Find where the given text appears and provide that cell's center as (x, y) coordinate. 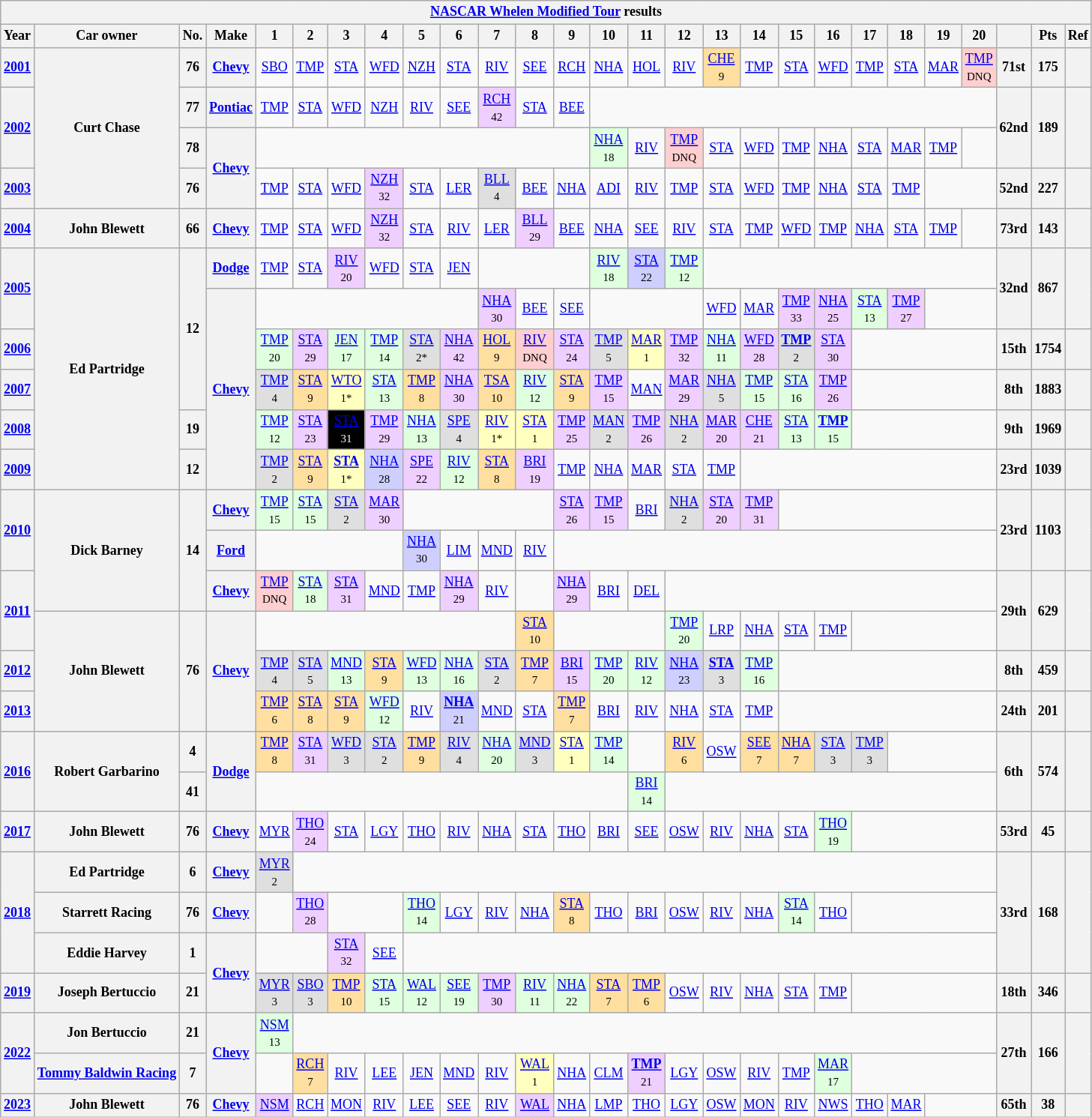
CLM (609, 1074)
WAL12 (421, 993)
RIV11 (535, 993)
166 (1048, 1053)
2006 (18, 349)
RIV1* (498, 430)
LMP (609, 1105)
2016 (18, 772)
62nd (1013, 127)
WTO1* (346, 389)
2004 (18, 229)
Pts (1048, 36)
BRI15 (572, 671)
Dick Barney (106, 550)
189 (1048, 127)
WAL (535, 1105)
SPE4 (459, 430)
TMP29 (384, 430)
DEL (646, 591)
53rd (1013, 832)
BLL29 (535, 229)
CHE21 (758, 430)
MND13 (346, 671)
TMP3 (869, 752)
1883 (1048, 389)
1754 (1048, 349)
38 (1048, 1105)
STA32 (346, 953)
346 (1048, 993)
RCH7 (310, 1074)
MAN2 (609, 430)
2022 (18, 1053)
WFD13 (421, 671)
1969 (1048, 430)
2011 (18, 610)
29th (1013, 610)
73rd (1013, 229)
227 (1048, 188)
17 (869, 36)
WFD3 (346, 752)
3 (346, 36)
NASCAR Whelen Modified Tour results (546, 12)
RIV18 (609, 268)
2 (310, 36)
THO19 (833, 832)
629 (1048, 610)
NHA18 (609, 148)
TMP31 (758, 510)
8 (535, 36)
NWS (833, 1105)
CHE9 (722, 67)
HOL (646, 67)
RIV6 (684, 752)
RCH42 (498, 108)
STA16 (796, 389)
SEE7 (758, 752)
TMP25 (572, 430)
TSA10 (498, 389)
2023 (18, 1105)
NHA11 (722, 349)
NHA25 (833, 309)
Curt Chase (106, 127)
TMP32 (684, 349)
20 (979, 36)
THO14 (421, 912)
STA23 (310, 430)
18th (1013, 993)
24th (1013, 711)
MAR1 (646, 349)
2007 (18, 389)
NHA20 (498, 752)
BLL4 (498, 188)
2003 (18, 188)
16 (833, 36)
Year (18, 36)
2001 (18, 67)
TMP27 (906, 309)
Tommy Baldwin Racing (106, 1074)
MAR17 (833, 1074)
NHA16 (459, 671)
ADI (609, 188)
STA7 (609, 993)
2009 (18, 470)
13 (722, 36)
MAR30 (384, 510)
NHA23 (684, 671)
NHA21 (459, 711)
STA14 (796, 912)
NHA13 (421, 430)
STA22 (646, 268)
MYR (274, 832)
Car owner (106, 36)
MYR2 (274, 873)
STA30 (833, 349)
Pontiac (231, 108)
27th (1013, 1053)
WFD28 (758, 349)
9 (572, 36)
10 (609, 36)
TMP33 (796, 309)
2019 (18, 993)
2008 (18, 430)
1039 (1048, 470)
2013 (18, 711)
Joseph Bertuccio (106, 993)
NHA7 (796, 752)
TMP10 (346, 993)
STA5 (310, 671)
NHA22 (572, 993)
STA2* (421, 349)
459 (1048, 671)
Ref (1079, 36)
NHA28 (384, 470)
MYR3 (274, 993)
MND3 (535, 752)
No. (192, 36)
2010 (18, 529)
2018 (18, 913)
STA29 (310, 349)
SBO (274, 67)
2002 (18, 127)
1103 (1048, 529)
TMP16 (758, 671)
THO28 (310, 912)
MAR29 (684, 389)
Jon Bertuccio (106, 1033)
52nd (1013, 188)
RIV20 (346, 268)
6th (1013, 772)
STA18 (310, 591)
STA10 (535, 630)
RIV4 (459, 752)
867 (1048, 288)
MAN (646, 389)
175 (1048, 67)
66 (192, 229)
RIVDNQ (535, 349)
THO24 (310, 832)
JEN17 (346, 349)
BRI14 (646, 792)
WAL1 (535, 1074)
5 (421, 36)
78 (192, 148)
71st (1013, 67)
2017 (18, 832)
11 (646, 36)
15 (796, 36)
STA20 (722, 510)
SPE22 (421, 470)
TMP30 (498, 993)
STA1* (346, 470)
41 (192, 792)
45 (1048, 832)
MAR20 (722, 430)
NSM13 (274, 1033)
18 (906, 36)
Robert Garbarino (106, 772)
574 (1048, 772)
NHA5 (722, 389)
HOL9 (498, 349)
2012 (18, 671)
Starrett Racing (106, 912)
Make (231, 36)
15th (1013, 349)
168 (1048, 913)
SEE19 (459, 993)
TMP5 (609, 349)
32nd (1013, 288)
201 (1048, 711)
2005 (18, 288)
TMP21 (646, 1074)
WFD12 (384, 711)
9th (1013, 430)
TMP9 (421, 752)
SBO3 (310, 993)
77 (192, 108)
STA24 (572, 349)
Ford (231, 550)
LRP (722, 630)
STA26 (572, 510)
Eddie Harvey (106, 953)
LIM (459, 550)
NSM (274, 1105)
65th (1013, 1105)
BRI19 (535, 470)
33rd (1013, 913)
143 (1048, 229)
NHA42 (459, 349)
